For the text-containing cell, return its midpoint in (X, Y) coordinate format. 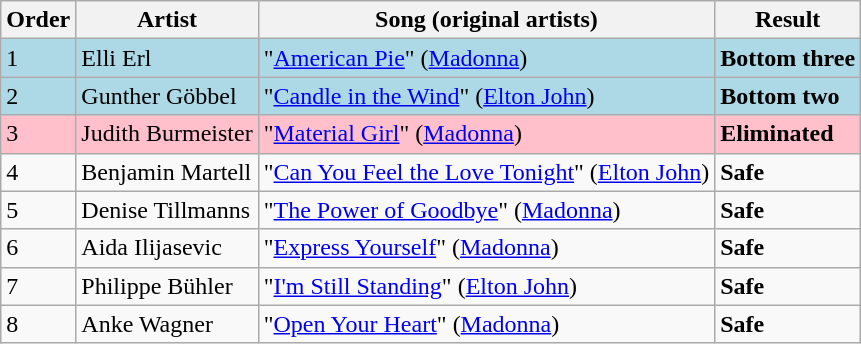
Bottom two (788, 96)
"Open Your Heart" (Madonna) (486, 324)
2 (38, 96)
"American Pie" (Madonna) (486, 58)
Song (original artists) (486, 20)
Result (788, 20)
Artist (167, 20)
1 (38, 58)
"Can You Feel the Love Tonight" (Elton John) (486, 172)
"Candle in the Wind" (Elton John) (486, 96)
Aida Ilijasevic (167, 248)
Gunther Göbbel (167, 96)
Philippe Bühler (167, 286)
Anke Wagner (167, 324)
Benjamin Martell (167, 172)
"The Power of Goodbye" (Madonna) (486, 210)
Elli Erl (167, 58)
Judith Burmeister (167, 134)
Order (38, 20)
Bottom three (788, 58)
"Express Yourself" (Madonna) (486, 248)
7 (38, 286)
8 (38, 324)
"Material Girl" (Madonna) (486, 134)
3 (38, 134)
"I'm Still Standing" (Elton John) (486, 286)
4 (38, 172)
Eliminated (788, 134)
5 (38, 210)
6 (38, 248)
Denise Tillmanns (167, 210)
